Search for the cell housing the specified text and yield its [X, Y] center coordinate. 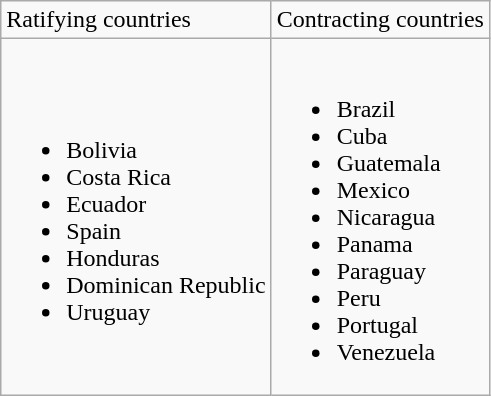
BrazilCubaGuatemalaMexicoNicaraguaPanamaParaguayPeruPortugalVenezuela [380, 217]
Contracting countries [380, 20]
BoliviaCosta RicaEcuadorSpainHondurasDominican RepublicUruguay [136, 217]
Ratifying countries [136, 20]
